Detect which cell encompasses the target text, then output its [x, y] center coordinate. 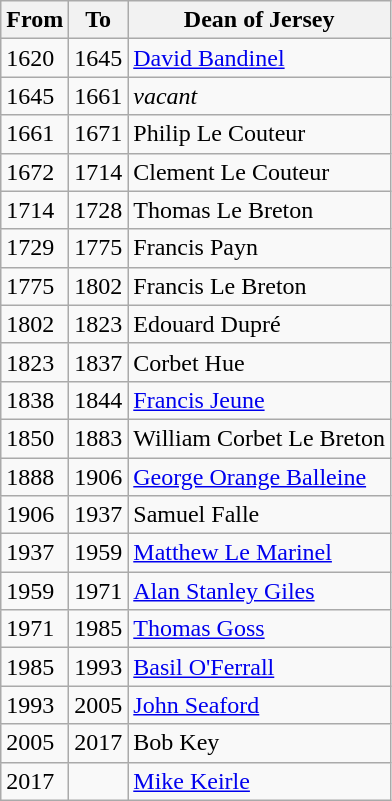
1850 [35, 438]
George Orange Balleine [260, 477]
Alan Stanley Giles [260, 591]
Edouard Dupré [260, 324]
Dean of Jersey [260, 20]
Thomas Goss [260, 629]
1844 [98, 400]
Francis Payn [260, 248]
1888 [35, 477]
Clement Le Couteur [260, 172]
1837 [98, 362]
1883 [98, 438]
Thomas Le Breton [260, 210]
1729 [35, 248]
Francis Le Breton [260, 286]
Basil O'Ferrall [260, 667]
vacant [260, 96]
Samuel Falle [260, 515]
Corbet Hue [260, 362]
Bob Key [260, 743]
1620 [35, 58]
1672 [35, 172]
Francis Jeune [260, 400]
Mike Keirle [260, 781]
1838 [35, 400]
1728 [98, 210]
From [35, 20]
To [98, 20]
Philip Le Couteur [260, 134]
William Corbet Le Breton [260, 438]
John Seaford [260, 705]
Matthew Le Marinel [260, 553]
1671 [98, 134]
David Bandinel [260, 58]
